Detect which cell encompasses the target text, then output its (x, y) center coordinate. 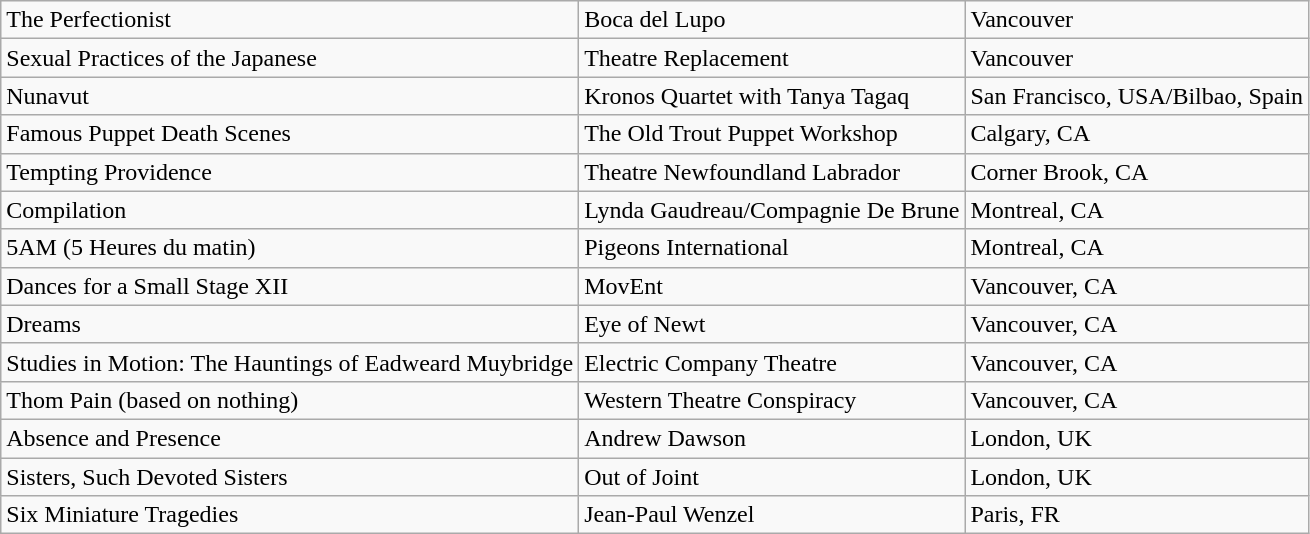
Dances for a Small Stage XII (290, 286)
San Francisco, USA/Bilbao, Spain (1137, 96)
Jean-Paul Wenzel (772, 515)
Paris, FR (1137, 515)
Studies in Motion: The Hauntings of Eadweard Muybridge (290, 362)
Thom Pain (based on nothing) (290, 400)
Absence and Presence (290, 438)
Sexual Practices of the Japanese (290, 58)
Eye of Newt (772, 324)
Corner Brook, CA (1137, 172)
Calgary, CA (1137, 134)
Sisters, Such Devoted Sisters (290, 477)
Pigeons International (772, 248)
Theatre Newfoundland Labrador (772, 172)
5AM (5 Heures du matin) (290, 248)
The Perfectionist (290, 20)
Out of Joint (772, 477)
Andrew Dawson (772, 438)
Western Theatre Conspiracy (772, 400)
Boca del Lupo (772, 20)
Kronos Quartet with Tanya Tagaq (772, 96)
Theatre Replacement (772, 58)
MovEnt (772, 286)
Six Miniature Tragedies (290, 515)
Lynda Gaudreau/Compagnie De Brune (772, 210)
Famous Puppet Death Scenes (290, 134)
Electric Company Theatre (772, 362)
The Old Trout Puppet Workshop (772, 134)
Compilation (290, 210)
Dreams (290, 324)
Nunavut (290, 96)
Tempting Providence (290, 172)
